Pinpoint the cell where the given text exists, returning its (X, Y) midpoint coordinate. 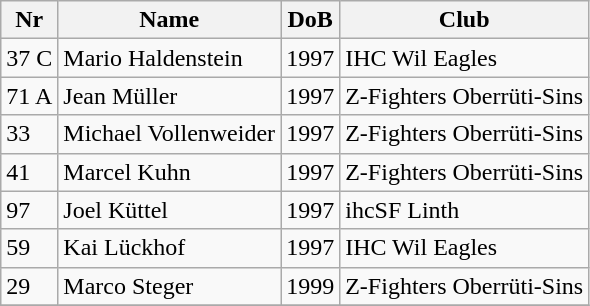
29 (30, 286)
97 (30, 210)
Marcel Kuhn (170, 172)
Joel Küttel (170, 210)
59 (30, 248)
Jean Müller (170, 96)
Name (170, 20)
1999 (310, 286)
41 (30, 172)
71 A (30, 96)
DoB (310, 20)
Kai Lückhof (170, 248)
ihcSF Linth (464, 210)
Marco Steger (170, 286)
37 C (30, 58)
33 (30, 134)
Club (464, 20)
Nr (30, 20)
Mario Haldenstein (170, 58)
Michael Vollenweider (170, 134)
